Identify which cell holds the provided text, then report its [x, y] central coordinate. 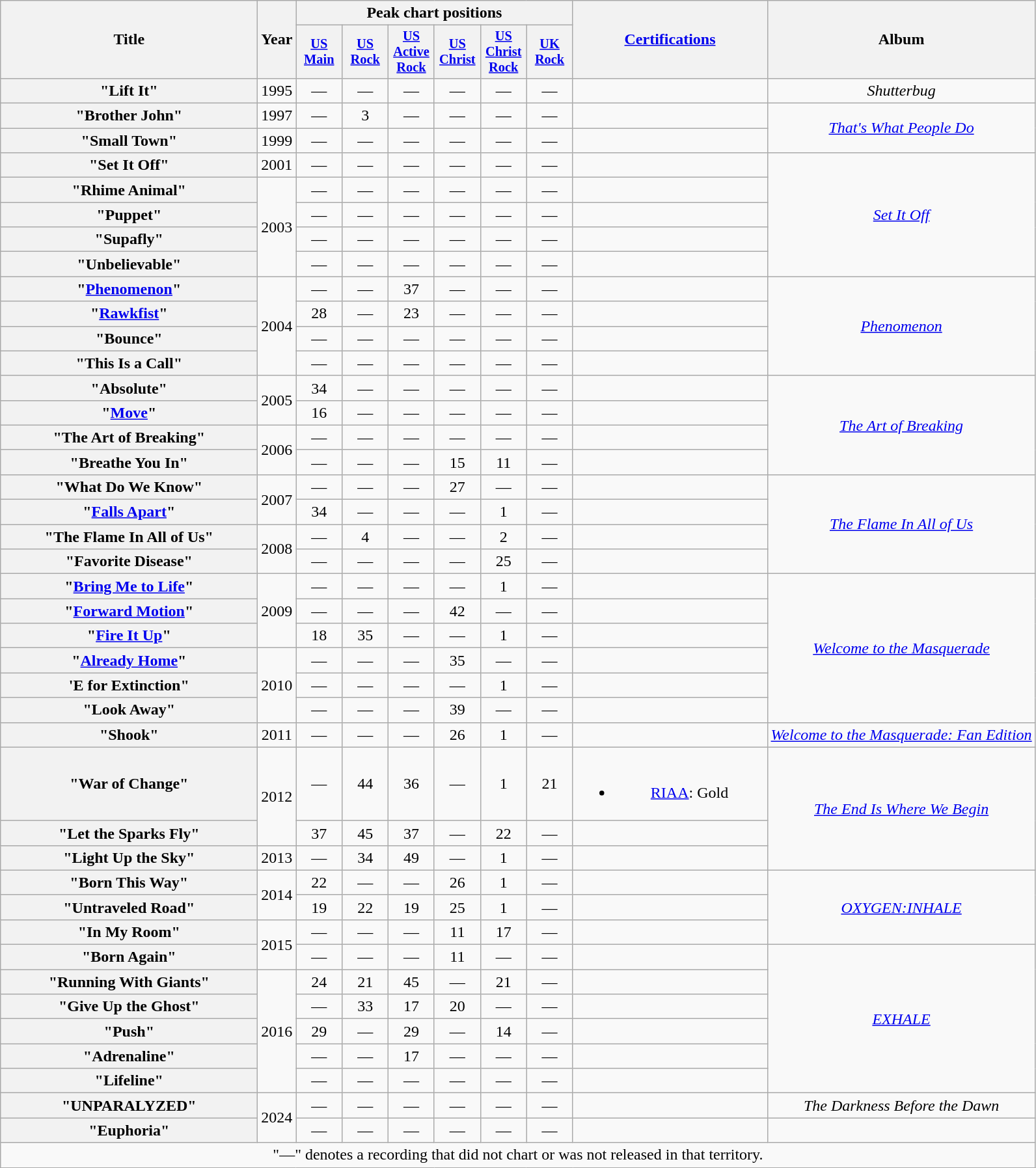
"—" denotes a recording that did not chart or was not released in that territory. [518, 1155]
27 [457, 487]
"Brother John" [129, 116]
Album [901, 40]
USChrist [457, 52]
"Untraveled Road" [129, 907]
"Look Away" [129, 710]
"UNPARALYZED" [129, 1106]
2010 [277, 685]
USChristRock [504, 52]
"Phenomenon" [129, 289]
20 [457, 1007]
OXYGEN:INHALE [901, 907]
"In My Room" [129, 932]
28 [319, 314]
2009 [277, 611]
"Adrenaline" [129, 1056]
"Puppet" [129, 215]
"Shook" [129, 735]
Set It Off [901, 215]
The Art of Breaking [901, 425]
"Absolute" [129, 388]
Welcome to the Masquerade: Fan Edition [901, 735]
39 [457, 710]
24 [319, 982]
"Fire It Up" [129, 636]
14 [504, 1031]
The Darkness Before the Dawn [901, 1106]
"Light Up the Sky" [129, 858]
18 [319, 636]
Year [277, 40]
36 [411, 783]
49 [411, 858]
2014 [277, 895]
15 [457, 462]
Phenomenon [901, 326]
3 [366, 116]
"Give Up the Ghost" [129, 1007]
2008 [277, 549]
Peak chart positions [435, 13]
2004 [277, 326]
USRock [366, 52]
2001 [277, 165]
'E for Extinction" [129, 685]
23 [411, 314]
Shutterbug [901, 90]
2 [504, 537]
Certifications [670, 40]
"Forward Motion" [129, 611]
"Lift It" [129, 90]
33 [366, 1007]
2005 [277, 400]
"Rawkfist" [129, 314]
"Favorite Disease" [129, 562]
"Born This Way" [129, 882]
USMain [319, 52]
2012 [277, 796]
1995 [277, 90]
The End Is Where We Begin [901, 808]
That's What People Do [901, 128]
UKRock [549, 52]
2007 [277, 499]
"Move" [129, 413]
4 [366, 537]
2015 [277, 944]
"Supafly" [129, 239]
RIAA: Gold [670, 783]
"The Flame In All of Us" [129, 537]
"Bring Me to Life" [129, 586]
42 [457, 611]
44 [366, 783]
"Breathe You In" [129, 462]
"Rhime Animal" [129, 190]
"Let the Sparks Fly" [129, 833]
2024 [277, 1118]
"Euphoria" [129, 1130]
2003 [277, 227]
"Running With Giants" [129, 982]
"Born Again" [129, 957]
"The Art of Breaking" [129, 437]
1999 [277, 141]
"Already Home" [129, 660]
"Set It Off" [129, 165]
"This Is a Call" [129, 363]
2011 [277, 735]
"What Do We Know" [129, 487]
Welcome to the Masquerade [901, 648]
The Flame In All of Us [901, 524]
16 [319, 413]
"Push" [129, 1031]
2013 [277, 858]
Title [129, 40]
"Unbelievable" [129, 264]
2006 [277, 450]
EXHALE [901, 1019]
"Small Town" [129, 141]
1997 [277, 116]
"Bounce" [129, 338]
"Falls Apart" [129, 512]
2016 [277, 1031]
USActiveRock [411, 52]
"War of Change" [129, 783]
"Lifeline" [129, 1081]
